From the cell containing the given text, extract its center point as [X, Y] coordinate. 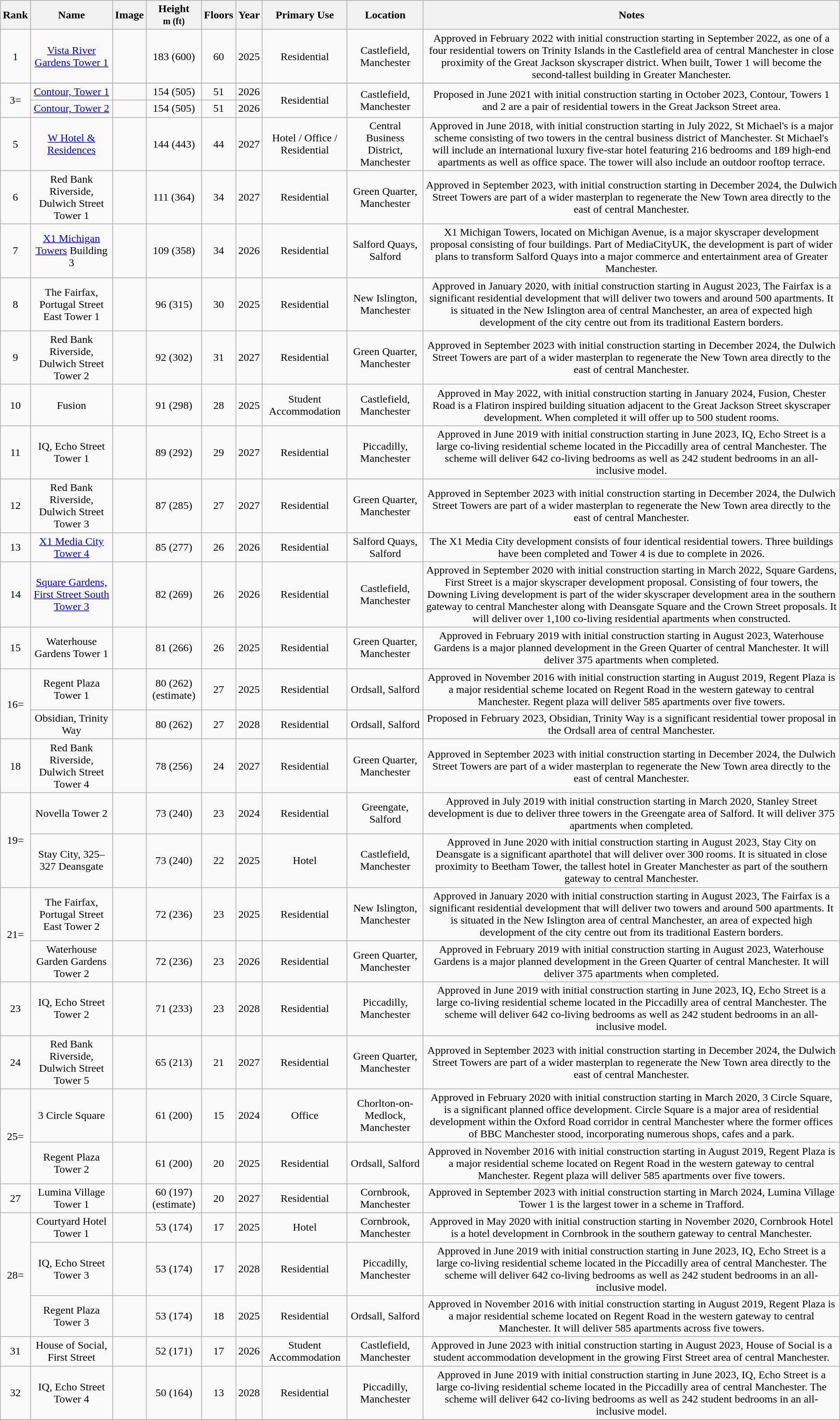
80 (262) (estimate) [174, 689]
Novella Tower 2 [72, 813]
6 [15, 197]
3= [15, 100]
Notes [631, 15]
25= [15, 1136]
Office [304, 1116]
Red Bank Riverside, Dulwich Street Tower 3 [72, 505]
The Fairfax, Portugal Street East Tower 2 [72, 914]
Lumina Village Tower 1 [72, 1198]
78 (256) [174, 766]
71 (233) [174, 1009]
Red Bank Riverside, Dulwich Street Tower 5 [72, 1062]
Red Bank Riverside, Dulwich Street Tower 2 [72, 357]
50 (164) [174, 1393]
Location [385, 15]
96 (315) [174, 304]
7 [15, 250]
Rank [15, 15]
Hotel / Office / Residential [304, 144]
IQ, Echo Street Tower 1 [72, 452]
8 [15, 304]
Floors [219, 15]
65 (213) [174, 1062]
X1 Media City Tower 4 [72, 547]
144 (443) [174, 144]
W Hotel & Residences [72, 144]
IQ, Echo Street Tower 4 [72, 1393]
92 (302) [174, 357]
Regent Plaza Tower 3 [72, 1316]
16= [15, 704]
Year [249, 15]
19= [15, 840]
IQ, Echo Street Tower 2 [72, 1009]
Vista River Gardens Tower 1 [72, 57]
Approved in September 2023 with initial construction starting in March 2024, Lumina Village Tower 1 is the largest tower in a scheme in Trafford. [631, 1198]
Red Bank Riverside, Dulwich Street Tower 1 [72, 197]
28= [15, 1275]
Fusion [72, 405]
Heightm (ft) [174, 15]
85 (277) [174, 547]
109 (358) [174, 250]
X1 Michigan Towers Building 3 [72, 250]
30 [219, 304]
183 (600) [174, 57]
80 (262) [174, 724]
Square Gardens, First Street South Tower 3 [72, 595]
Central Business District, Manchester [385, 144]
21= [15, 934]
Greengate, Salford [385, 813]
Red Bank Riverside, Dulwich Street Tower 4 [72, 766]
Name [72, 15]
Primary Use [304, 15]
Stay City, 325–327 Deansgate [72, 861]
Contour, Tower 1 [72, 92]
Waterhouse Gardens Tower 1 [72, 648]
28 [219, 405]
Chorlton-on-Medlock, Manchester [385, 1116]
89 (292) [174, 452]
1 [15, 57]
9 [15, 357]
IQ, Echo Street Tower 3 [72, 1269]
Proposed in February 2023, Obsidian, Trinity Way is a significant residential tower proposal in the Ordsall area of central Manchester. [631, 724]
11 [15, 452]
32 [15, 1393]
52 (171) [174, 1352]
3 Circle Square [72, 1116]
29 [219, 452]
The Fairfax, Portugal Street East Tower 1 [72, 304]
10 [15, 405]
Courtyard Hotel Tower 1 [72, 1227]
Contour, Tower 2 [72, 109]
60 (197) (estimate) [174, 1198]
91 (298) [174, 405]
Image [129, 15]
81 (266) [174, 648]
Regent Plaza Tower 2 [72, 1163]
21 [219, 1062]
5 [15, 144]
111 (364) [174, 197]
House of Social, First Street [72, 1352]
60 [219, 57]
87 (285) [174, 505]
44 [219, 144]
22 [219, 861]
82 (269) [174, 595]
14 [15, 595]
Waterhouse Garden Gardens Tower 2 [72, 961]
Regent Plaza Tower 1 [72, 689]
12 [15, 505]
Obsidian, Trinity Way [72, 724]
